Provide the [X, Y] coordinate of the cell's center where the given text is located.  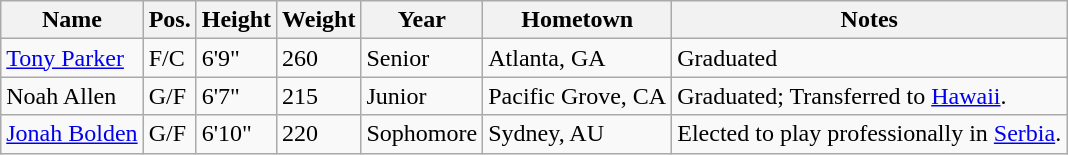
Year [422, 20]
Jonah Bolden [72, 134]
Graduated; Transferred to Hawaii. [870, 96]
Junior [422, 96]
Notes [870, 20]
6'9" [236, 58]
Pacific Grove, CA [578, 96]
Tony Parker [72, 58]
Pos. [170, 20]
Sophomore [422, 134]
Hometown [578, 20]
Graduated [870, 58]
Weight [319, 20]
215 [319, 96]
Elected to play professionally in Serbia. [870, 134]
260 [319, 58]
Atlanta, GA [578, 58]
220 [319, 134]
6'7" [236, 96]
Height [236, 20]
Noah Allen [72, 96]
Name [72, 20]
F/C [170, 58]
Sydney, AU [578, 134]
6'10" [236, 134]
Senior [422, 58]
